For the text-containing cell, return its midpoint in (x, y) coordinate format. 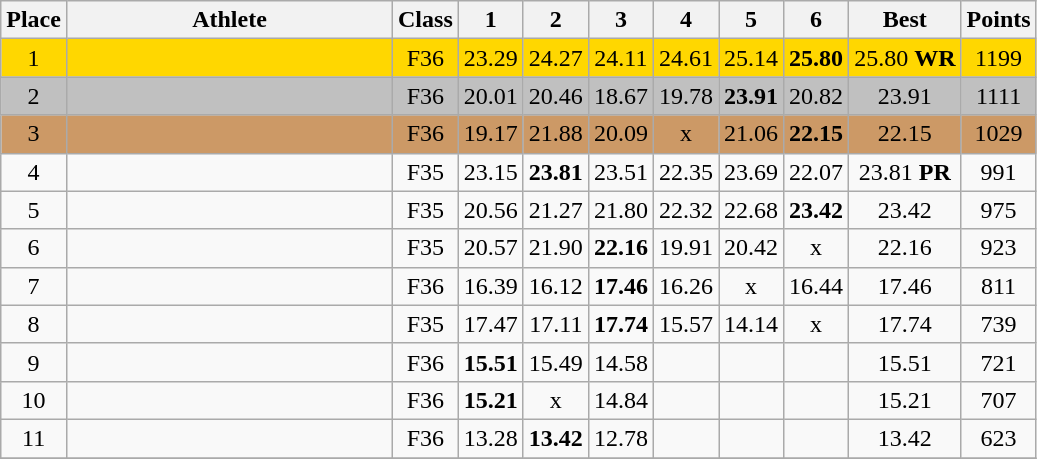
811 (998, 286)
24.61 (686, 58)
Class (426, 20)
15.49 (556, 362)
623 (998, 438)
8 (34, 324)
21.88 (556, 134)
21.80 (620, 210)
21.27 (556, 210)
22.32 (686, 210)
23.81 PR (905, 172)
21.90 (556, 248)
11 (34, 438)
23.51 (620, 172)
24.27 (556, 58)
20.42 (750, 248)
739 (998, 324)
19.17 (490, 134)
23.15 (490, 172)
16.12 (556, 286)
Points (998, 20)
14.84 (620, 400)
25.14 (750, 58)
9 (34, 362)
20.09 (620, 134)
14.14 (750, 324)
18.67 (620, 96)
20.46 (556, 96)
22.07 (816, 172)
17.11 (556, 324)
22.35 (686, 172)
17.47 (490, 324)
14.58 (620, 362)
20.01 (490, 96)
15.57 (686, 324)
721 (998, 362)
25.80 WR (905, 58)
22.68 (750, 210)
23.69 (750, 172)
20.57 (490, 248)
16.44 (816, 286)
16.26 (686, 286)
12.78 (620, 438)
23.81 (556, 172)
20.56 (490, 210)
16.39 (490, 286)
Best (905, 20)
975 (998, 210)
991 (998, 172)
23.29 (490, 58)
Place (34, 20)
21.06 (750, 134)
13.28 (490, 438)
7 (34, 286)
25.80 (816, 58)
923 (998, 248)
19.78 (686, 96)
1029 (998, 134)
707 (998, 400)
10 (34, 400)
Athlete (229, 20)
1199 (998, 58)
19.91 (686, 248)
20.82 (816, 96)
1111 (998, 96)
24.11 (620, 58)
